Provide the (X, Y) coordinate of the cell's center where the given text is located.  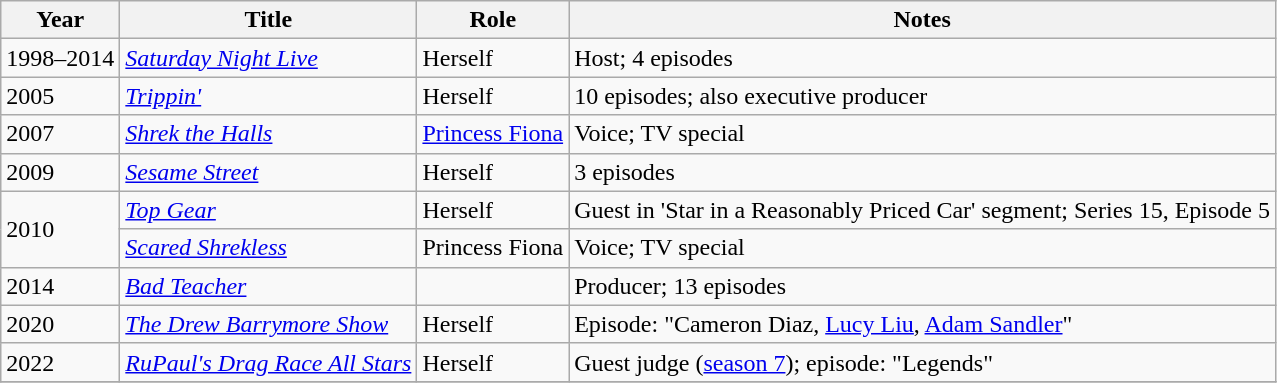
Guest in 'Star in a Reasonably Priced Car' segment; Series 15, Episode 5 (922, 210)
2022 (60, 362)
Role (493, 20)
Year (60, 20)
Guest judge (season 7); episode: "Legends" (922, 362)
Title (268, 20)
Host; 4 episodes (922, 58)
The Drew Barrymore Show (268, 324)
Scared Shrekless (268, 248)
2010 (60, 229)
Episode: "Cameron Diaz, Lucy Liu, Adam Sandler" (922, 324)
2020 (60, 324)
Trippin' (268, 96)
Shrek the Halls (268, 134)
Producer; 13 episodes (922, 286)
2014 (60, 286)
RuPaul's Drag Race All Stars (268, 362)
2009 (60, 172)
Top Gear (268, 210)
Sesame Street (268, 172)
Notes (922, 20)
Saturday Night Live (268, 58)
10 episodes; also executive producer (922, 96)
3 episodes (922, 172)
2005 (60, 96)
Bad Teacher (268, 286)
1998–2014 (60, 58)
2007 (60, 134)
